Return [X, Y] of the center of cell containing provided text 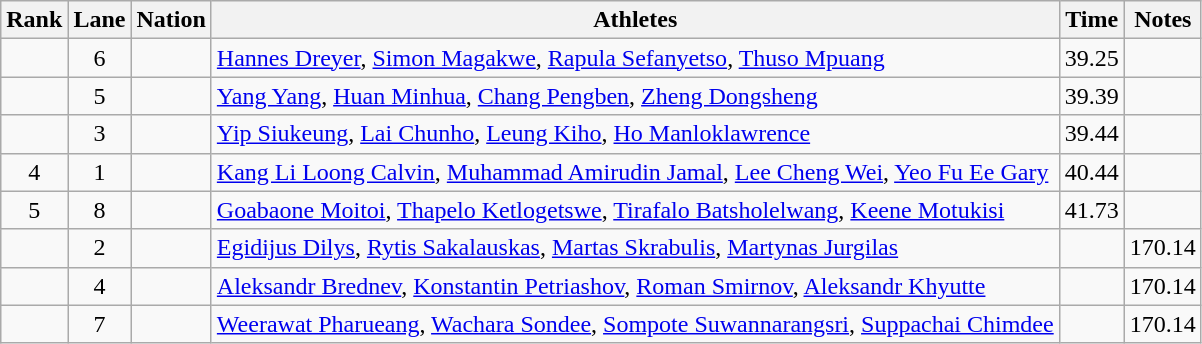
2 [100, 248]
Egidijus Dilys, Rytis Sakalauskas, Martas Skrabulis, Martynas Jurgilas [635, 248]
40.44 [1092, 172]
Yip Siukeung, Lai Chunho, Leung Kiho, Ho Manloklawrence [635, 134]
Notes [1162, 20]
Aleksandr Brednev, Konstantin Petriashov, Roman Smirnov, Aleksandr Khyutte [635, 286]
6 [100, 58]
1 [100, 172]
7 [100, 324]
Athletes [635, 20]
41.73 [1092, 210]
39.44 [1092, 134]
Time [1092, 20]
39.25 [1092, 58]
Yang Yang, Huan Minhua, Chang Pengben, Zheng Dongsheng [635, 96]
3 [100, 134]
Rank [34, 20]
Hannes Dreyer, Simon Magakwe, Rapula Sefanyetso, Thuso Mpuang [635, 58]
Weerawat Pharueang, Wachara Sondee, Sompote Suwannarangsri, Suppachai Chimdee [635, 324]
Lane [100, 20]
Goabaone Moitoi, Thapelo Ketlogetswe, Tirafalo Batsholelwang, Keene Motukisi [635, 210]
8 [100, 210]
Nation [171, 20]
Kang Li Loong Calvin, Muhammad Amirudin Jamal, Lee Cheng Wei, Yeo Fu Ee Gary [635, 172]
39.39 [1092, 96]
